Return the (X, Y) coordinate for the center point of the cell that contains the specified text.  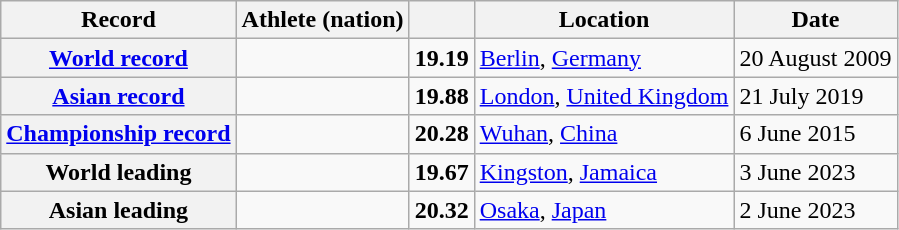
19.88 (442, 96)
Location (604, 20)
World leading (118, 172)
Championship record (118, 134)
Asian leading (118, 210)
2 June 2023 (816, 210)
19.67 (442, 172)
Athlete (nation) (322, 20)
Record (118, 20)
19.19 (442, 58)
20 August 2009 (816, 58)
20.28 (442, 134)
Asian record (118, 96)
Date (816, 20)
3 June 2023 (816, 172)
Osaka, Japan (604, 210)
Berlin, Germany (604, 58)
World record (118, 58)
20.32 (442, 210)
6 June 2015 (816, 134)
Wuhan, China (604, 134)
London, United Kingdom (604, 96)
Kingston, Jamaica (604, 172)
21 July 2019 (816, 96)
